Provide the [x, y] coordinate of the cell's center where the given text is located.  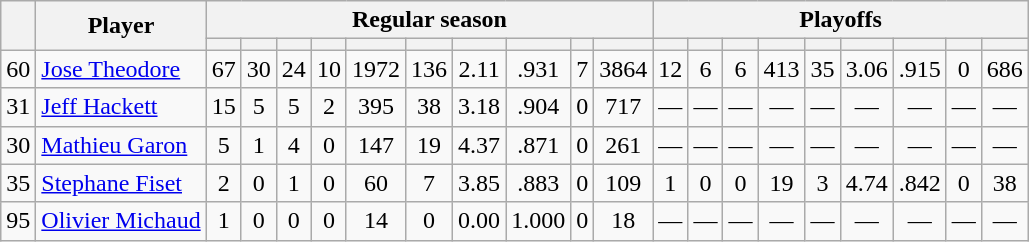
24 [294, 69]
4.37 [480, 145]
0.00 [480, 221]
3.18 [480, 107]
.915 [920, 69]
.871 [538, 145]
.883 [538, 183]
Jose Theodore [121, 69]
Olivier Michaud [121, 221]
10 [328, 69]
95 [18, 221]
3 [822, 183]
395 [376, 107]
Regular season [430, 20]
136 [428, 69]
14 [376, 221]
Playoffs [841, 20]
Mathieu Garon [121, 145]
1972 [376, 69]
31 [18, 107]
12 [670, 69]
15 [224, 107]
3864 [624, 69]
18 [624, 221]
Stephane Fiset [121, 183]
717 [624, 107]
261 [624, 145]
1.000 [538, 221]
686 [1004, 69]
Jeff Hackett [121, 107]
67 [224, 69]
413 [782, 69]
3.06 [866, 69]
4 [294, 145]
.904 [538, 107]
Player [121, 26]
.842 [920, 183]
109 [624, 183]
2.11 [480, 69]
3.85 [480, 183]
.931 [538, 69]
4.74 [866, 183]
147 [376, 145]
